Provide the (X, Y) coordinate of the cell's center where the given text is located.  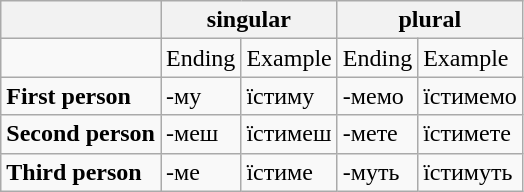
їстимете (470, 134)
-мемо (377, 96)
їстиму (289, 96)
їстимуть (470, 172)
First person (81, 96)
-муть (377, 172)
Second person (81, 134)
plural (430, 20)
Third person (81, 172)
-ме (200, 172)
їстимеш (289, 134)
-мете (377, 134)
їстиме (289, 172)
-му (200, 96)
-меш (200, 134)
їстимемо (470, 96)
singular (248, 20)
